Capture the cell that displays the provided text and extract its (x, y) central coordinate. 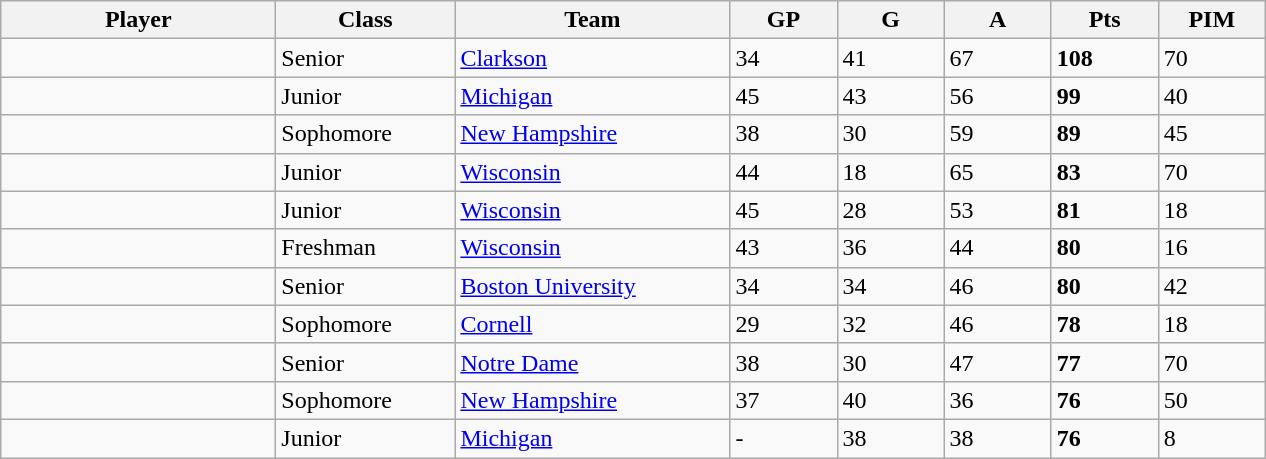
59 (998, 134)
50 (1212, 400)
41 (890, 58)
Boston University (592, 286)
77 (1104, 362)
42 (1212, 286)
- (784, 438)
83 (1104, 172)
A (998, 20)
Player (138, 20)
37 (784, 400)
Clarkson (592, 58)
89 (1104, 134)
PIM (1212, 20)
99 (1104, 96)
28 (890, 210)
GP (784, 20)
32 (890, 324)
Pts (1104, 20)
65 (998, 172)
Team (592, 20)
Cornell (592, 324)
56 (998, 96)
Notre Dame (592, 362)
53 (998, 210)
16 (1212, 248)
67 (998, 58)
Class (366, 20)
Freshman (366, 248)
29 (784, 324)
108 (1104, 58)
78 (1104, 324)
47 (998, 362)
G (890, 20)
8 (1212, 438)
81 (1104, 210)
